Extract the (x, y) coordinate from the center of the cell holding the provided text.  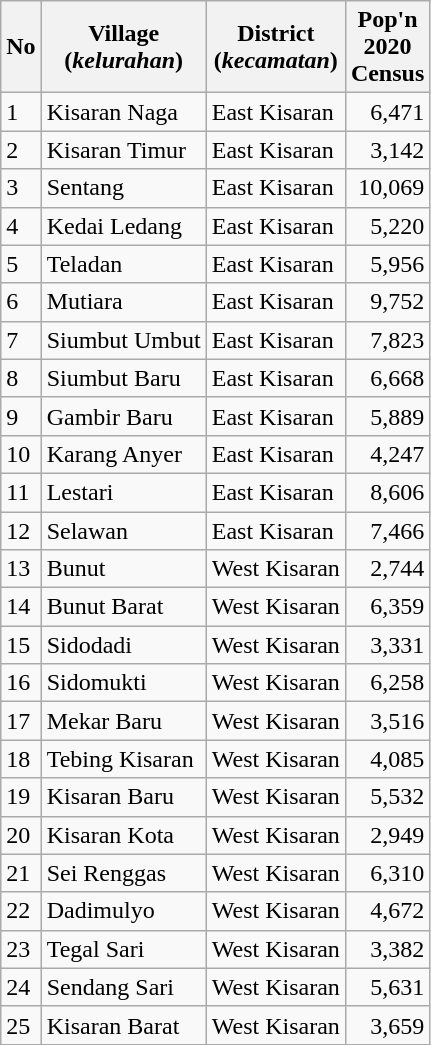
Kisaran Naga (124, 112)
15 (21, 645)
25 (21, 1025)
19 (21, 797)
6 (21, 302)
17 (21, 721)
5,220 (387, 226)
9 (21, 416)
Gambir Baru (124, 416)
8,606 (387, 492)
14 (21, 607)
Kisaran Barat (124, 1025)
Sentang (124, 188)
1 (21, 112)
22 (21, 911)
5,532 (387, 797)
Sendang Sari (124, 987)
Dadimulyo (124, 911)
Siumbut Umbut (124, 340)
10 (21, 454)
2,744 (387, 569)
3,382 (387, 949)
5,889 (387, 416)
5 (21, 264)
6,471 (387, 112)
Mutiara (124, 302)
Teladan (124, 264)
16 (21, 683)
20 (21, 835)
3 (21, 188)
8 (21, 378)
3,659 (387, 1025)
9,752 (387, 302)
No (21, 47)
7,466 (387, 531)
3,142 (387, 150)
4 (21, 226)
6,668 (387, 378)
Sidodadi (124, 645)
District (kecamatan) (276, 47)
18 (21, 759)
6,310 (387, 873)
Bunut Barat (124, 607)
7,823 (387, 340)
Sidomukti (124, 683)
2,949 (387, 835)
Kisaran Timur (124, 150)
Kisaran Baru (124, 797)
Village (kelurahan) (124, 47)
Bunut (124, 569)
5,956 (387, 264)
13 (21, 569)
21 (21, 873)
Sei Renggas (124, 873)
Siumbut Baru (124, 378)
3,516 (387, 721)
Pop'n 2020 Census (387, 47)
4,672 (387, 911)
3,331 (387, 645)
Kedai Ledang (124, 226)
Tegal Sari (124, 949)
2 (21, 150)
12 (21, 531)
23 (21, 949)
7 (21, 340)
4,247 (387, 454)
Kisaran Kota (124, 835)
Lestari (124, 492)
6,258 (387, 683)
Mekar Baru (124, 721)
Karang Anyer (124, 454)
Tebing Kisaran (124, 759)
5,631 (387, 987)
10,069 (387, 188)
6,359 (387, 607)
24 (21, 987)
4,085 (387, 759)
11 (21, 492)
Selawan (124, 531)
